Locate the cell with the specified text and output its (X, Y) center coordinate. 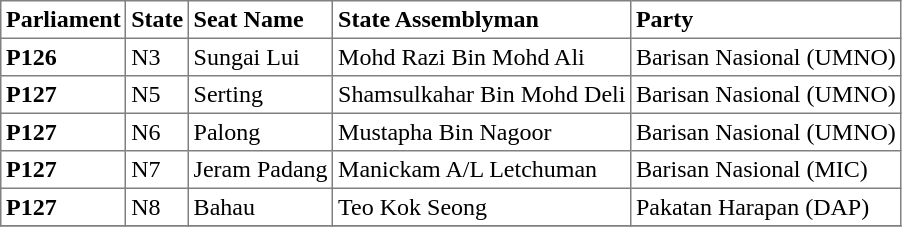
Serting (260, 95)
N5 (157, 95)
Sungai Lui (260, 57)
Manickam A/L Letchuman (482, 170)
Mohd Razi Bin Mohd Ali (482, 57)
N8 (157, 207)
Pakatan Harapan (DAP) (766, 207)
N6 (157, 132)
Seat Name (260, 20)
State (157, 20)
Mustapha Bin Nagoor (482, 132)
Barisan Nasional (MIC) (766, 170)
Palong (260, 132)
Shamsulkahar Bin Mohd Deli (482, 95)
State Assemblyman (482, 20)
P126 (64, 57)
Bahau (260, 207)
Jeram Padang (260, 170)
N3 (157, 57)
Party (766, 20)
N7 (157, 170)
Teo Kok Seong (482, 207)
Parliament (64, 20)
